For the text-containing cell, return its midpoint in [x, y] coordinate format. 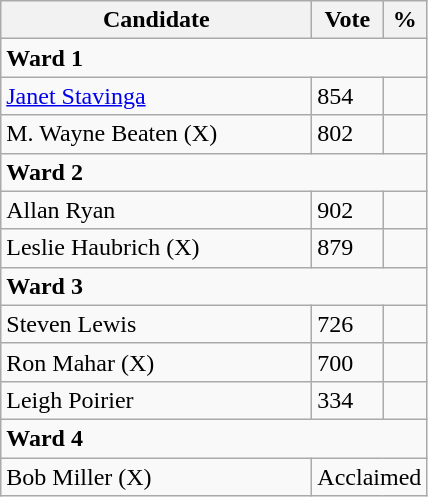
Leigh Poirier [156, 400]
Leslie Haubrich (X) [156, 248]
334 [348, 400]
Allan Ryan [156, 210]
Ward 1 [214, 58]
% [405, 20]
700 [348, 362]
Ward 3 [214, 286]
Ron Mahar (X) [156, 362]
Bob Miller (X) [156, 477]
902 [348, 210]
879 [348, 248]
Candidate [156, 20]
Steven Lewis [156, 324]
Janet Stavinga [156, 96]
Ward 4 [214, 438]
802 [348, 134]
M. Wayne Beaten (X) [156, 134]
Acclaimed [370, 477]
Ward 2 [214, 172]
726 [348, 324]
854 [348, 96]
Vote [348, 20]
